Detect which cell encompasses the target text, then output its (X, Y) center coordinate. 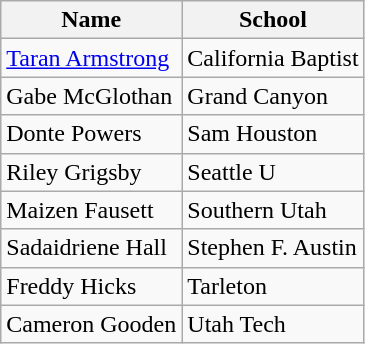
Freddy Hicks (92, 286)
California Baptist (273, 58)
Grand Canyon (273, 96)
Cameron Gooden (92, 324)
Tarleton (273, 286)
Riley Grigsby (92, 172)
Taran Armstrong (92, 58)
Sadaidriene Hall (92, 248)
Maizen Fausett (92, 210)
Gabe McGlothan (92, 96)
Name (92, 20)
Southern Utah (273, 210)
Seattle U (273, 172)
Sam Houston (273, 134)
School (273, 20)
Stephen F. Austin (273, 248)
Donte Powers (92, 134)
Utah Tech (273, 324)
